Provide the [x, y] coordinate of the cell's center where the given text is located.  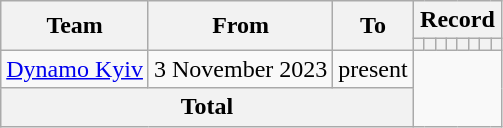
Record [457, 20]
Dynamo Kyiv [75, 69]
To [373, 26]
From [240, 26]
Total [207, 107]
present [373, 69]
3 November 2023 [240, 69]
Team [75, 26]
